Capture the cell that displays the provided text and extract its (x, y) central coordinate. 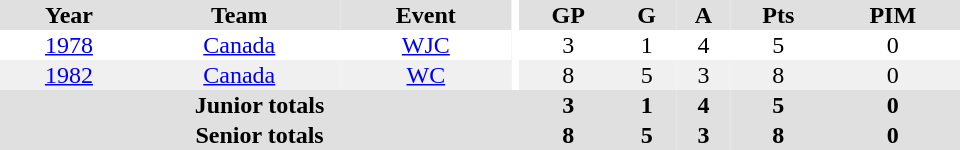
1978 (69, 45)
A (704, 15)
PIM (893, 15)
Pts (778, 15)
WC (426, 75)
1982 (69, 75)
G (646, 15)
Year (69, 15)
Senior totals (260, 135)
Team (240, 15)
WJC (426, 45)
Junior totals (260, 105)
GP (568, 15)
Event (426, 15)
